Identify which cell holds the provided text, then report its (X, Y) central coordinate. 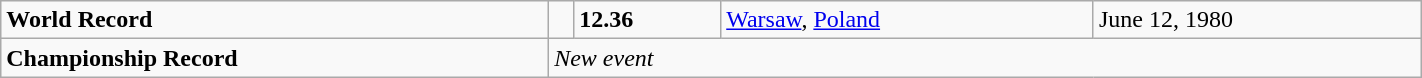
World Record (275, 20)
Championship Record (275, 58)
Warsaw, Poland (908, 20)
New event (986, 58)
June 12, 1980 (1257, 20)
12.36 (648, 20)
